Capture the cell that displays the provided text and extract its [x, y] central coordinate. 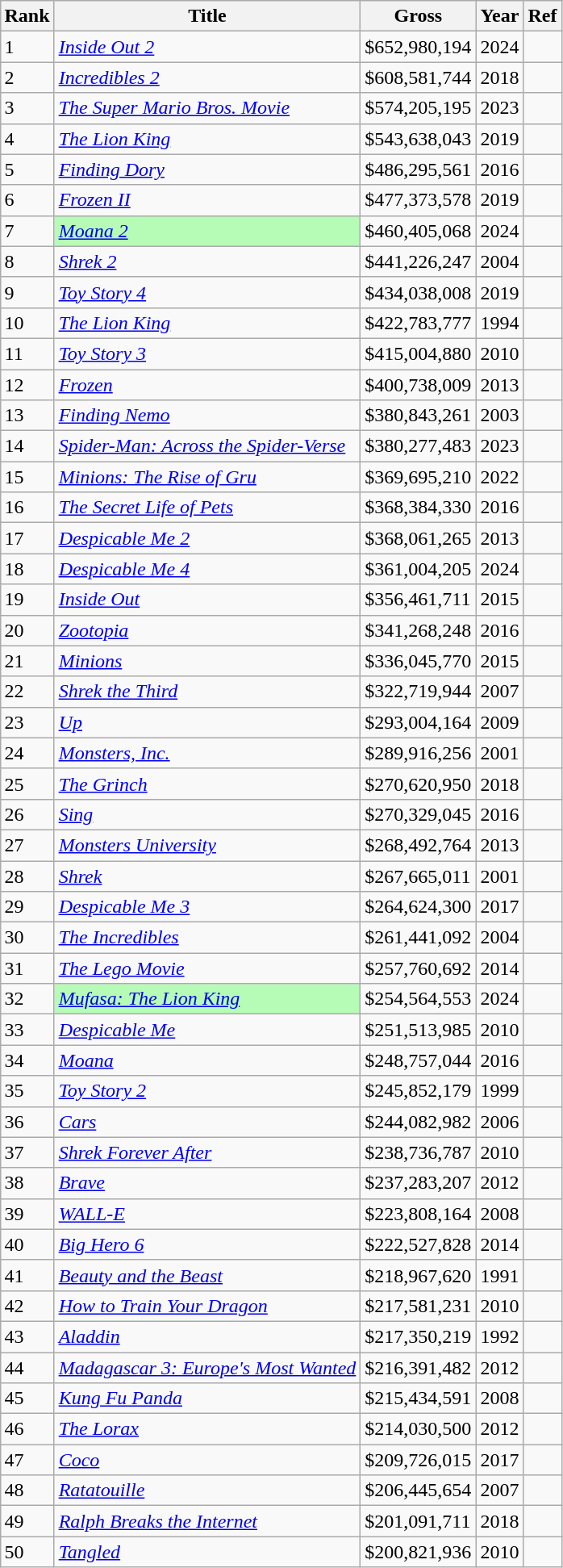
49 [27, 1521]
Ralph Breaks the Internet [207, 1521]
$251,513,985 [418, 1030]
13 [27, 416]
$380,843,261 [418, 416]
Minions: The Rise of Gru [207, 477]
40 [27, 1244]
2 [27, 77]
42 [27, 1306]
$244,082,982 [418, 1122]
24 [27, 753]
The Super Mario Bros. Movie [207, 108]
1991 [500, 1275]
$652,980,194 [418, 47]
6 [27, 200]
37 [27, 1152]
Monsters, Inc. [207, 753]
Rank [27, 16]
$543,638,043 [418, 139]
50 [27, 1552]
$218,967,620 [418, 1275]
Finding Dory [207, 169]
The Secret Life of Pets [207, 508]
7 [27, 231]
$270,329,045 [418, 814]
Title [207, 16]
Brave [207, 1183]
$293,004,164 [418, 722]
28 [27, 876]
31 [27, 968]
18 [27, 569]
$238,736,787 [418, 1152]
39 [27, 1214]
32 [27, 999]
$206,445,654 [418, 1491]
5 [27, 169]
2009 [500, 722]
$369,695,210 [418, 477]
22 [27, 692]
$267,665,011 [418, 876]
12 [27, 385]
Frozen [207, 385]
3 [27, 108]
Shrek the Third [207, 692]
$380,277,483 [418, 446]
Ref [542, 16]
36 [27, 1122]
$200,821,936 [418, 1552]
$460,405,068 [418, 231]
Shrek 2 [207, 261]
$574,205,195 [418, 108]
41 [27, 1275]
$336,045,770 [418, 661]
9 [27, 292]
Despicable Me [207, 1030]
Tangled [207, 1552]
$217,581,231 [418, 1306]
Spider-Man: Across the Spider-Verse [207, 446]
20 [27, 630]
38 [27, 1183]
Inside Out 2 [207, 47]
Toy Story 4 [207, 292]
$361,004,205 [418, 569]
$434,038,008 [418, 292]
The Lorax [207, 1429]
$268,492,764 [418, 845]
How to Train Your Dragon [207, 1306]
Minions [207, 661]
Beauty and the Beast [207, 1275]
Aladdin [207, 1336]
46 [27, 1429]
34 [27, 1060]
Coco [207, 1460]
Big Hero 6 [207, 1244]
The Lego Movie [207, 968]
Despicable Me 4 [207, 569]
25 [27, 784]
Finding Nemo [207, 416]
$216,391,482 [418, 1368]
Monsters University [207, 845]
The Incredibles [207, 938]
$341,268,248 [418, 630]
Sing [207, 814]
1992 [500, 1336]
29 [27, 907]
Moana [207, 1060]
26 [27, 814]
$201,091,711 [418, 1521]
19 [27, 600]
Kung Fu Panda [207, 1399]
Zootopia [207, 630]
1 [27, 47]
$422,783,777 [418, 323]
15 [27, 477]
$264,624,300 [418, 907]
17 [27, 538]
$322,719,944 [418, 692]
16 [27, 508]
$254,564,553 [418, 999]
2006 [500, 1122]
Frozen II [207, 200]
44 [27, 1368]
Gross [418, 16]
$415,004,880 [418, 353]
$222,527,828 [418, 1244]
$248,757,044 [418, 1060]
10 [27, 323]
$223,808,164 [418, 1214]
$217,350,219 [418, 1336]
Madagascar 3: Europe's Most Wanted [207, 1368]
$261,441,092 [418, 938]
23 [27, 722]
33 [27, 1030]
1994 [500, 323]
Mufasa: The Lion King [207, 999]
$441,226,247 [418, 261]
48 [27, 1491]
Cars [207, 1122]
45 [27, 1399]
4 [27, 139]
Despicable Me 3 [207, 907]
Shrek [207, 876]
$215,434,591 [418, 1399]
11 [27, 353]
8 [27, 261]
$477,373,578 [418, 200]
$214,030,500 [418, 1429]
$608,581,744 [418, 77]
2003 [500, 416]
WALL-E [207, 1214]
Despicable Me 2 [207, 538]
Up [207, 722]
Incredibles 2 [207, 77]
Toy Story 3 [207, 353]
43 [27, 1336]
$368,384,330 [418, 508]
$356,461,711 [418, 600]
Toy Story 2 [207, 1091]
Inside Out [207, 600]
21 [27, 661]
47 [27, 1460]
$257,760,692 [418, 968]
14 [27, 446]
35 [27, 1091]
2022 [500, 477]
30 [27, 938]
$209,726,015 [418, 1460]
Moana 2 [207, 231]
Shrek Forever After [207, 1152]
Year [500, 16]
$270,620,950 [418, 784]
Ratatouille [207, 1491]
$368,061,265 [418, 538]
$237,283,207 [418, 1183]
27 [27, 845]
$486,295,561 [418, 169]
$289,916,256 [418, 753]
The Grinch [207, 784]
1999 [500, 1091]
$245,852,179 [418, 1091]
$400,738,009 [418, 385]
